From the cell containing the given text, extract its center point as [X, Y] coordinate. 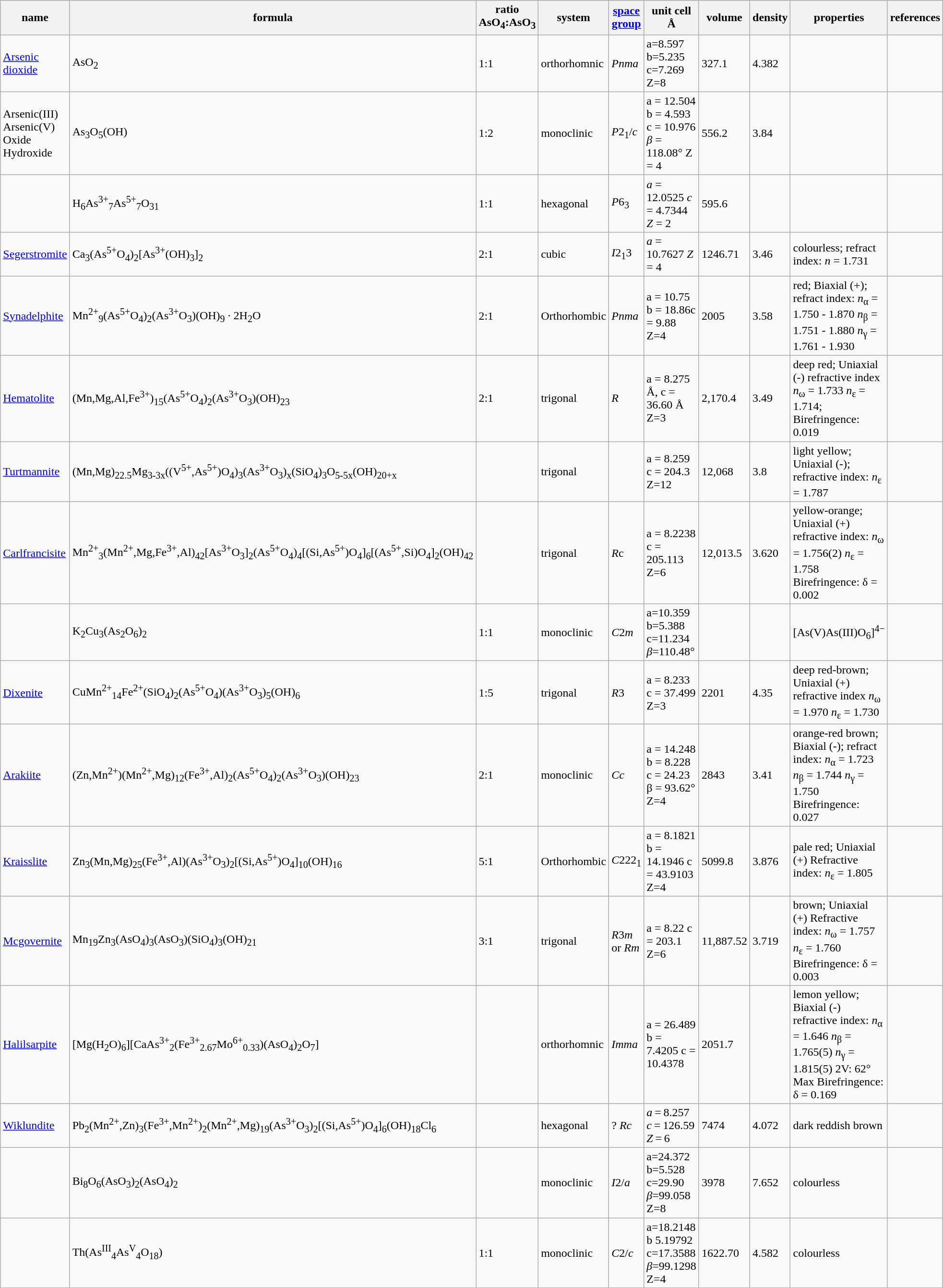
Halilsarpite [35, 1045]
3.620 [770, 553]
Kraisslite [35, 861]
(Mn,Mg,Al,Fe3+)15(As5+O4)2(As3+O3)(OH)23 [273, 398]
a=24.372 b=5.528 c=29.90 β=99.058 Z=8 [672, 1183]
Wiklundite [35, 1125]
3.58 [770, 316]
[Mg(H2O)6][CaAs3+2(Fe3+2.67Mo6+0.33)(AsO4)2O7] [273, 1045]
space group [627, 17]
Mn19Zn3(AsO4)3(AsO3)(SiO4)3(OH)21 [273, 941]
a = 8.2238 c = 205.113 Z=6 [672, 553]
yellow-orange; Uniaxial (+) refractive index: nω = 1.756(2) nε = 1.758 Birefringence: δ = 0.002 [839, 553]
12,013.5 [724, 553]
2,170.4 [724, 398]
Hematolite [35, 398]
As3O5(OH) [273, 133]
a = 12.504 b = 4.593 c = 10.976 β = 118.08° Z = 4 [672, 133]
density [770, 17]
dark reddish brown [839, 1125]
3.8 [770, 471]
I2/a [627, 1183]
3.876 [770, 861]
5099.8 [724, 861]
4.582 [770, 1253]
a=18.2148 b 5.19792 c=17.3588 β=99.1298 Z=4 [672, 1253]
4.382 [770, 63]
a=10.359 b=5.388 c=11.234 β=110.48° [672, 633]
4.072 [770, 1125]
a = 8.259 c = 204.3 Z=12 [672, 471]
a = 14.248 b = 8.228 c = 24.23 β = 93.62° Z=4 [672, 775]
11,887.52 [724, 941]
? Rc [627, 1125]
3.49 [770, 398]
Arsenic dioxide [35, 63]
a = 12.0525 c = 4.7344 Z = 2 [672, 204]
H6As3+7As5+7O31 [273, 204]
Rc [627, 553]
Imma [627, 1045]
name [35, 17]
K2Cu3(As2O6)2 [273, 633]
a = 8.257 c = 126.59 Z = 6 [672, 1125]
2843 [724, 775]
Segerstromite [35, 254]
(Zn,Mn2+)(Mn2+,Mg)12(Fe3+,Al)2(As5+O4)2(As3+O3)(OH)23 [273, 775]
327.1 [724, 63]
3.41 [770, 775]
references [915, 17]
brown; Uniaxial (+) Refractive index: nω = 1.757 nε = 1.760Birefringence: δ = 0.003 [839, 941]
a = 26.489 b = 7.4205 c = 10.4378 [672, 1045]
4.35 [770, 693]
3978 [724, 1183]
(Mn,Mg)22.5Mg3-3x((V5+,As5+)O4)3(As3+O3)x(SiO4)3O5-5x(OH)20+x [273, 471]
12,068 [724, 471]
ratioAsO4:AsO3 [507, 17]
3.84 [770, 133]
Mcgovernite [35, 941]
3.719 [770, 941]
2051.7 [724, 1045]
deep red-brown; Uniaxial (+) refractive index nω = 1.970 nε = 1.730 [839, 693]
3.46 [770, 254]
colourless; refract index: n = 1.731 [839, 254]
a = 8.275 Å, c = 36.60 Å Z=3 [672, 398]
Th(AsIII4AsV4O18) [273, 1253]
2201 [724, 693]
R3m or Rm [627, 941]
orange-red brown; Biaxial (-); refract index: nα = 1.723 nβ = 1.744 nγ = 1.750Birefringence: 0.027 [839, 775]
unit cell Å [672, 17]
a = 10.75 b = 18.86c = 9.88 Z=4 [672, 316]
a = 8.233 c = 37.499 Z=3 [672, 693]
1:5 [507, 693]
deep red; Uniaxial (-) refractive index nω = 1.733 nε = 1.714; Birefringence: 0.019 [839, 398]
a = 8.22 c = 203.1 Z=6 [672, 941]
Dixenite [35, 693]
1246.71 [724, 254]
1:2 [507, 133]
Arsenic(III) Arsenic(V) Oxide Hydroxide [35, 133]
Carlfrancisite [35, 553]
595.6 [724, 204]
5:1 [507, 861]
cubic [574, 254]
light yellow; Uniaxial (-); refractive index: nε = 1.787 [839, 471]
R3 [627, 693]
C2/c [627, 1253]
Zn3(Mn,Mg)25(Fe3+,Al)(As3+O3)2[(Si,As5+)O4]10(OH)16 [273, 861]
Synadelphite [35, 316]
pale red; Uniaxial (+) Refractive index: nε = 1.805 [839, 861]
system [574, 17]
P21/c [627, 133]
2005 [724, 316]
properties [839, 17]
Turtmannite [35, 471]
formula [273, 17]
Bi8O6(AsO3)2(AsO4)2 [273, 1183]
Ca3(As5+O4)2[As3+(OH)3]2 [273, 254]
1622.70 [724, 1253]
a=8.597 b=5.235 c=7.269 Z=8 [672, 63]
AsO2 [273, 63]
Pb2(Mn2+,Zn)3(Fe3+,Mn2+)2(Mn2+,Mg)19(As3+O3)2[(Si,As5+)O4]6(OH)18Cl6 [273, 1125]
3:1 [507, 941]
C2221 [627, 861]
I213 [627, 254]
7474 [724, 1125]
P63 [627, 204]
7.652 [770, 1183]
a = 8.1821 b = 14.1946 c = 43.9103 Z=4 [672, 861]
556.2 [724, 133]
volume [724, 17]
Mn2+3(Mn2+,Mg,Fe3+,Al)42[As3+O3]2(As5+O4)4[(Si,As5+)O4]6[(As5+,Si)O4]2(OH)42 [273, 553]
a = 10.7627 Z = 4 [672, 254]
Mn2+9(As5+O4)2(As3+O3)(OH)9 · 2H2O [273, 316]
Cc [627, 775]
C2m [627, 633]
CuMn2+14Fe2+(SiO4)2(As5+O4)(As3+O3)5(OH)6 [273, 693]
lemon yellow; Biaxial (-) refractive index: nα = 1.646 nβ = 1.765(5) nγ = 1.815(5) 2V: 62° Max Birefringence: δ = 0.169 [839, 1045]
R [627, 398]
[As(V)As(III)O6]4− [839, 633]
Arakiite [35, 775]
red; Biaxial (+); refract index: nα = 1.750 - 1.870 nβ = 1.751 - 1.880 nγ = 1.761 - 1.930 [839, 316]
